Pinpoint the cell where the given text exists, returning its (X, Y) midpoint coordinate. 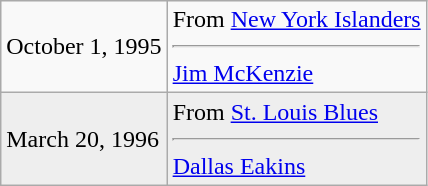
October 1, 1995 (84, 47)
March 20, 1996 (84, 139)
From New York IslandersJim McKenzie (296, 47)
From St. Louis BluesDallas Eakins (296, 139)
